Scan for the cell matching the given text and deliver its (X, Y) coordinate at center. 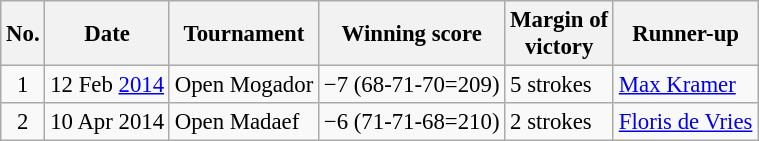
−7 (68-71-70=209) (412, 85)
2 (23, 122)
2 strokes (560, 122)
No. (23, 34)
−6 (71-71-68=210) (412, 122)
Margin ofvictory (560, 34)
Winning score (412, 34)
Tournament (244, 34)
Open Madaef (244, 122)
1 (23, 85)
5 strokes (560, 85)
Runner-up (685, 34)
Date (107, 34)
Open Mogador (244, 85)
Max Kramer (685, 85)
Floris de Vries (685, 122)
12 Feb 2014 (107, 85)
10 Apr 2014 (107, 122)
